Determine the (x, y) coordinate at the center of the cell enclosing the given text.  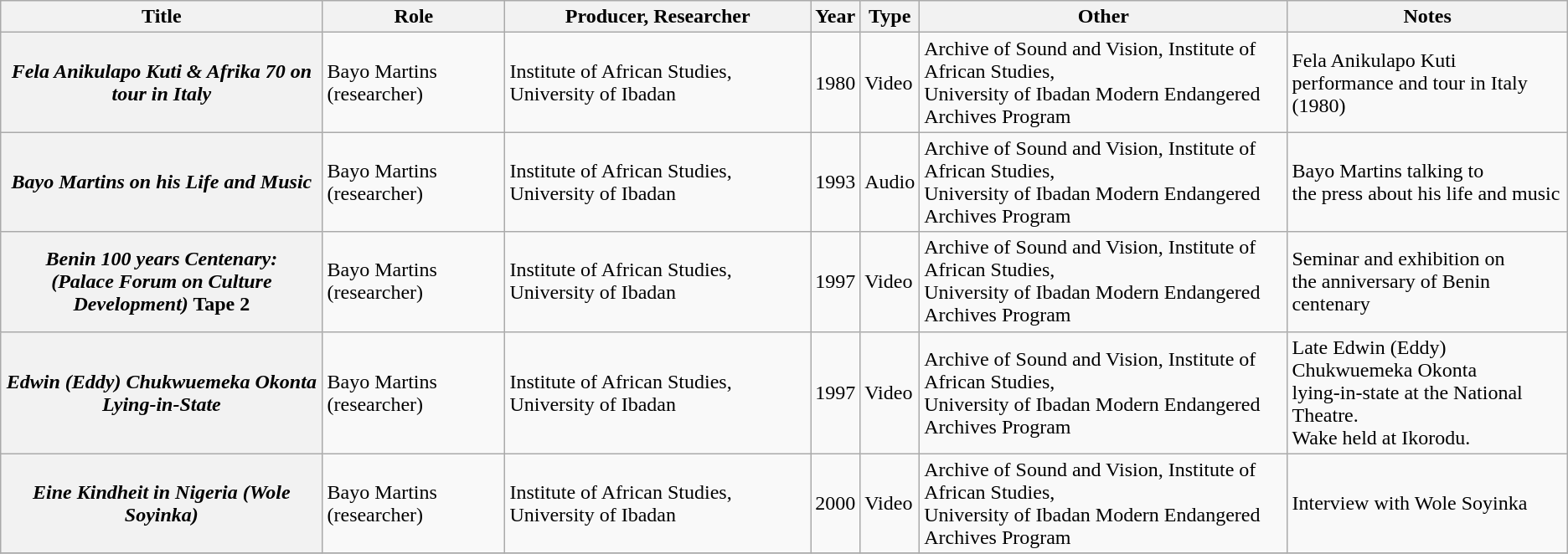
Role (414, 17)
Seminar and exhibition on the anniversary of Benin centenary (1427, 281)
Year (836, 17)
Bayo Martins on his Life and Music (162, 182)
Other (1104, 17)
Title (162, 17)
Type (890, 17)
Audio (890, 182)
Late Edwin (Eddy) Chukwuemeka Okonta lying-in-state at the National Theatre. Wake held at Ikorodu. (1427, 392)
Fela Anikulapo Kuti & Afrika 70 on tour in Italy (162, 82)
1993 (836, 182)
Notes (1427, 17)
Fela Anikulapo Kuti performance and tour in Italy (1980) (1427, 82)
Producer, Researcher (658, 17)
1980 (836, 82)
Benin 100 years Centenary: (Palace Forum on Culture Development) Tape 2 (162, 281)
2000 (836, 504)
Eine Kindheit in Nigeria (Wole Soyinka) (162, 504)
Edwin (Eddy) Chukwuemeka Okonta Lying-in-State (162, 392)
Interview with Wole Soyinka (1427, 504)
Bayo Martins talking to the press about his life and music (1427, 182)
